Extract the [X, Y] coordinate from the center of the cell holding the provided text.  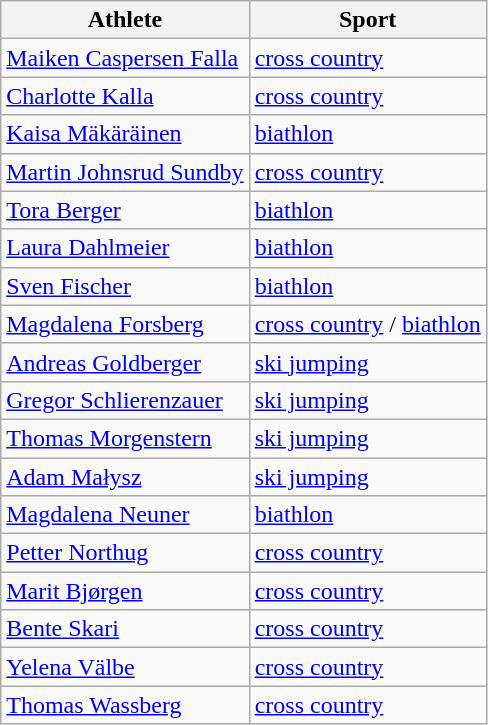
Sven Fischer [125, 286]
Thomas Morgenstern [125, 438]
Laura Dahlmeier [125, 248]
Martin Johnsrud Sundby [125, 172]
Thomas Wassberg [125, 705]
Magdalena Forsberg [125, 324]
Tora Berger [125, 210]
Maiken Caspersen Falla [125, 58]
Charlotte Kalla [125, 96]
Yelena Välbe [125, 667]
Petter Northug [125, 553]
Marit Bjørgen [125, 591]
Sport [368, 20]
Andreas Goldberger [125, 362]
Kaisa Mäkäräinen [125, 134]
Magdalena Neuner [125, 515]
Athlete [125, 20]
cross country / biathlon [368, 324]
Gregor Schlierenzauer [125, 400]
Adam Małysz [125, 477]
Bente Skari [125, 629]
